Locate the cell with the specified text and output its (X, Y) center coordinate. 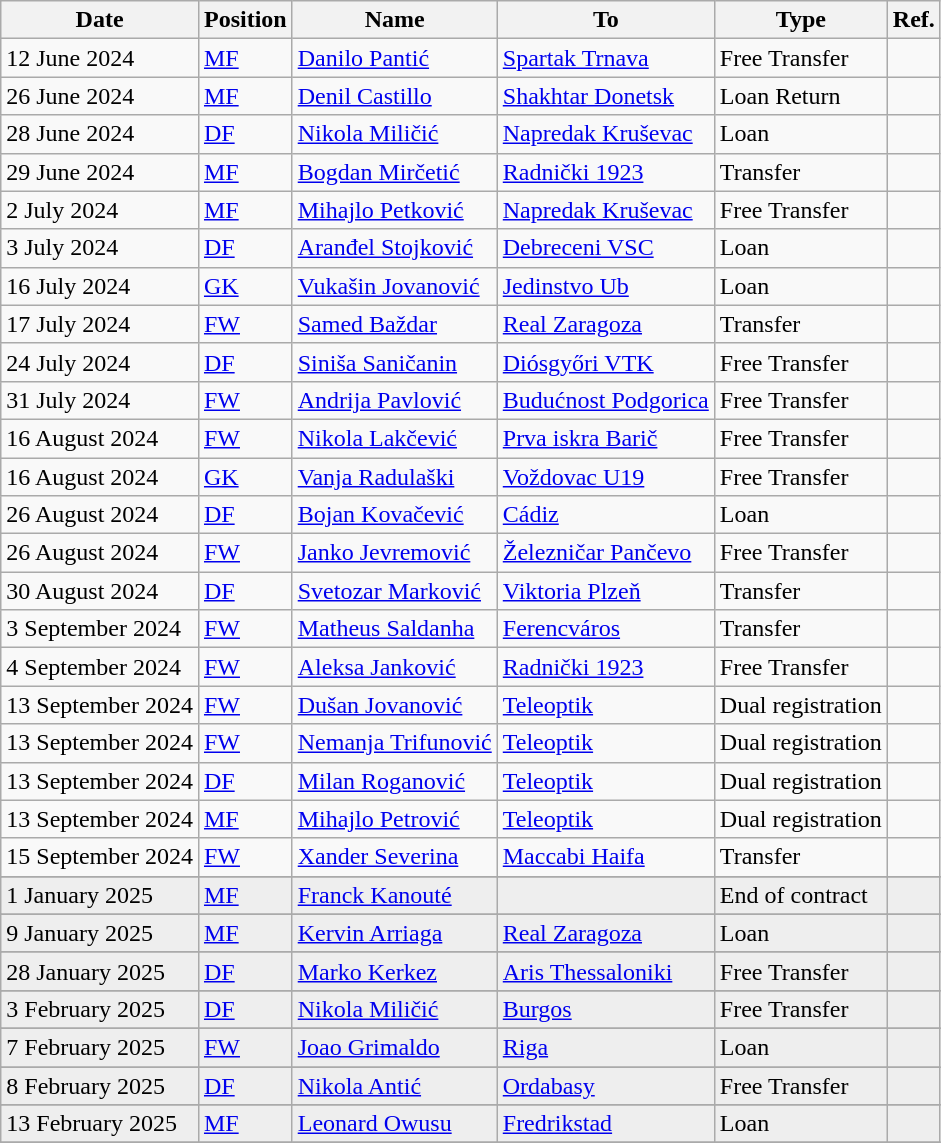
1 January 2025 (100, 895)
17 July 2024 (100, 324)
Name (394, 20)
Prva iskra Barič (606, 438)
Joao Grimaldo (394, 1047)
Ref. (914, 20)
12 June 2024 (100, 58)
Bogdan Mirčetić (394, 172)
9 January 2025 (100, 933)
Nikola Antić (394, 1085)
Milan Roganović (394, 781)
Samed Baždar (394, 324)
7 February 2025 (100, 1047)
31 July 2024 (100, 400)
24 July 2024 (100, 362)
Denil Castillo (394, 96)
Aris Thessaloniki (606, 971)
To (606, 20)
29 June 2024 (100, 172)
Ordabasy (606, 1085)
Viktoria Plzeň (606, 591)
Maccabi Haifa (606, 857)
Type (800, 20)
Kervin Arriaga (394, 933)
Aleksa Janković (394, 667)
Fredrikstad (606, 1124)
Železničar Pančevo (606, 553)
13 February 2025 (100, 1124)
Diósgyőri VTK (606, 362)
26 June 2024 (100, 96)
Matheus Saldanha (394, 629)
Date (100, 20)
Shakhtar Donetsk (606, 96)
Franck Kanouté (394, 895)
Leonard Owusu (394, 1124)
Spartak Trnava (606, 58)
Ferencváros (606, 629)
Bojan Kovačević (394, 515)
15 September 2024 (100, 857)
Danilo Pantić (394, 58)
Position (245, 20)
3 February 2025 (100, 1009)
Aranđel Stojković (394, 248)
Vanja Radulaški (394, 477)
3 July 2024 (100, 248)
Mihajlo Petković (394, 210)
8 February 2025 (100, 1085)
Dušan Jovanović (394, 705)
2 July 2024 (100, 210)
Xander Severina (394, 857)
28 June 2024 (100, 134)
Siniša Saničanin (394, 362)
Vukašin Jovanović (394, 286)
Riga (606, 1047)
4 September 2024 (100, 667)
16 July 2024 (100, 286)
Nikola Lakčević (394, 438)
Budućnost Podgorica (606, 400)
Loan Return (800, 96)
Andrija Pavlović (394, 400)
28 January 2025 (100, 971)
End of contract (800, 895)
Nemanja Trifunović (394, 743)
Voždovac U19 (606, 477)
Cádiz (606, 515)
Jedinstvo Ub (606, 286)
30 August 2024 (100, 591)
Mihajlo Petrović (394, 819)
Janko Jevremović (394, 553)
Svetozar Marković (394, 591)
Debreceni VSC (606, 248)
Marko Kerkez (394, 971)
3 September 2024 (100, 629)
Burgos (606, 1009)
